From the cell containing the given text, extract its center point as (x, y) coordinate. 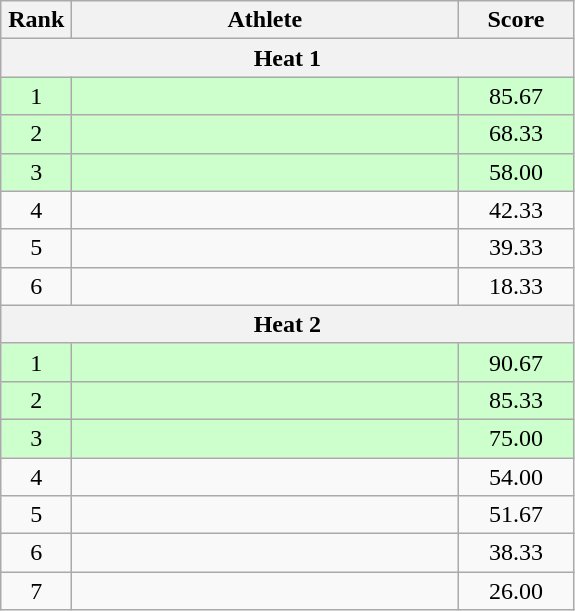
Rank (36, 20)
54.00 (516, 477)
Heat 2 (288, 324)
7 (36, 591)
26.00 (516, 591)
85.67 (516, 96)
85.33 (516, 400)
42.33 (516, 210)
58.00 (516, 172)
68.33 (516, 134)
Athlete (265, 20)
39.33 (516, 248)
90.67 (516, 362)
Score (516, 20)
18.33 (516, 286)
51.67 (516, 515)
38.33 (516, 553)
75.00 (516, 438)
Heat 1 (288, 58)
